Search for the cell housing the specified text and yield its (X, Y) center coordinate. 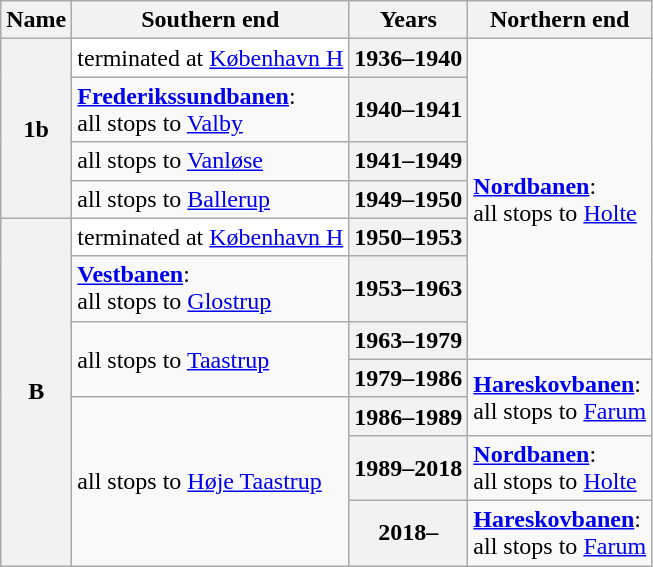
B (36, 392)
2018– (408, 532)
Vestbanen: all stops to Glostrup (210, 288)
Frederikssundbanen:all stops to Valby (210, 110)
1989–2018 (408, 468)
all stops to Vanløse (210, 161)
Nordbanen:all stops to Holte (560, 199)
all stops to Taastrup (210, 359)
1953–1963 (408, 288)
Name (36, 20)
all stops to Ballerup (210, 199)
1940–1941 (408, 110)
1949–1950 (408, 199)
1b (36, 128)
1950–1953 (408, 237)
1986–1989 (408, 416)
1936–1940 (408, 58)
1941–1949 (408, 161)
Nordbanen: all stops to Holte (560, 468)
Northern end (560, 20)
Years (408, 20)
1979–1986 (408, 378)
all stops to Høje Taastrup (210, 481)
Southern end (210, 20)
1963–1979 (408, 340)
